Find where the given text appears and provide that cell's center as (x, y) coordinate. 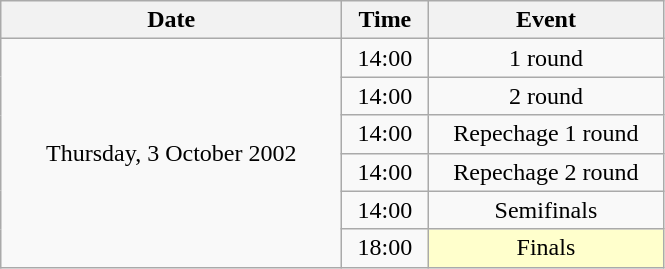
2 round (546, 96)
Time (385, 20)
1 round (546, 58)
Date (172, 20)
Repechage 1 round (546, 134)
Finals (546, 248)
Semifinals (546, 210)
Thursday, 3 October 2002 (172, 153)
18:00 (385, 248)
Event (546, 20)
Repechage 2 round (546, 172)
